Find where the given text appears and provide that cell's center as (X, Y) coordinate. 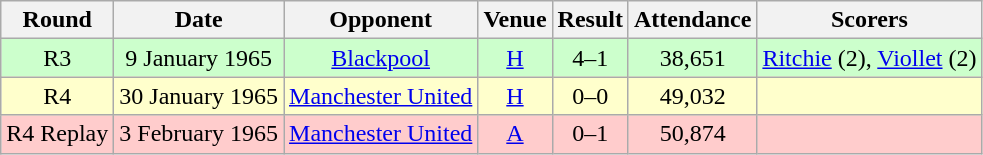
49,032 (692, 96)
30 January 1965 (199, 96)
Result (590, 20)
38,651 (692, 58)
Date (199, 20)
R4 Replay (58, 134)
3 February 1965 (199, 134)
Venue (515, 20)
9 January 1965 (199, 58)
50,874 (692, 134)
Blackpool (381, 58)
R3 (58, 58)
Opponent (381, 20)
0–0 (590, 96)
Round (58, 20)
0–1 (590, 134)
Ritchie (2), Viollet (2) (870, 58)
Scorers (870, 20)
4–1 (590, 58)
R4 (58, 96)
Attendance (692, 20)
A (515, 134)
